Provide the [x, y] coordinate of the cell's center where the given text is located.  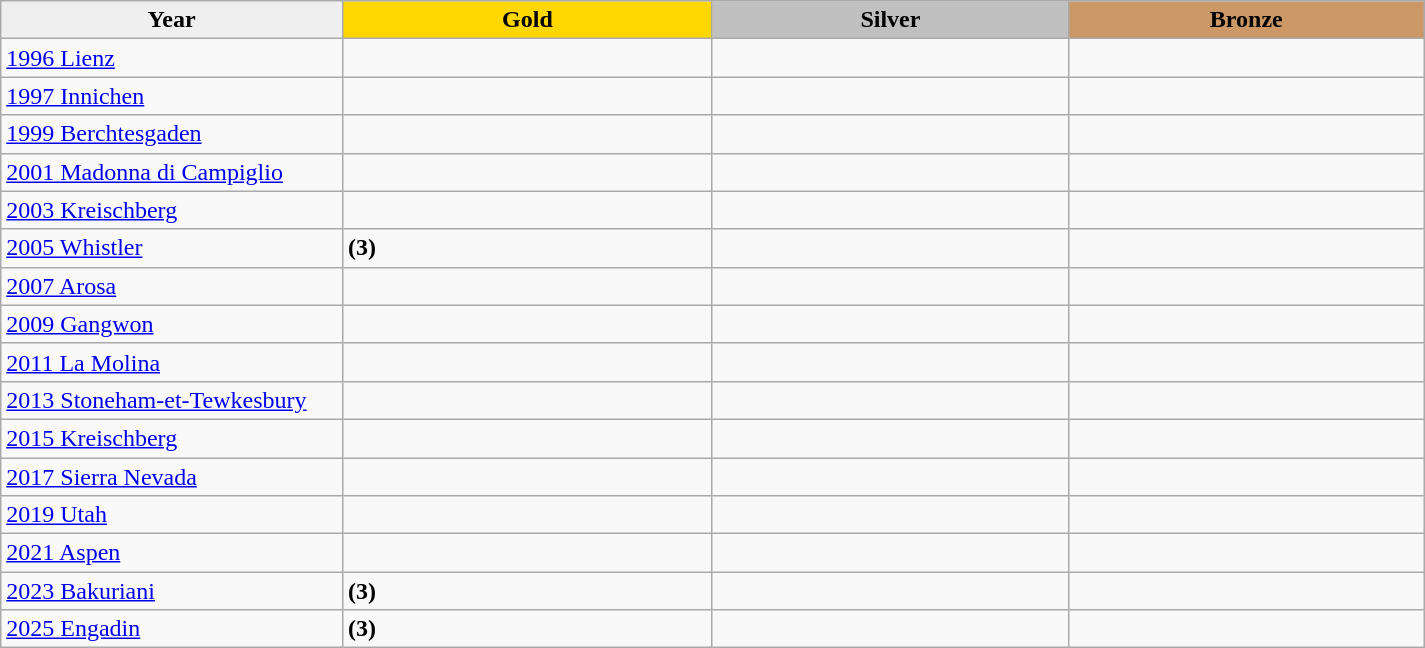
Silver [890, 20]
1996 Lienz [172, 58]
2023 Bakuriani [172, 591]
2025 Engadin [172, 629]
2007 Arosa [172, 286]
1999 Berchtesgaden [172, 134]
1997 Innichen [172, 96]
Bronze [1246, 20]
2011 La Molina [172, 362]
2009 Gangwon [172, 324]
2005 Whistler [172, 248]
Year [172, 20]
2001 Madonna di Campiglio [172, 172]
2019 Utah [172, 515]
2015 Kreischberg [172, 438]
2017 Sierra Nevada [172, 477]
2021 Aspen [172, 553]
2003 Kreischberg [172, 210]
Gold [527, 20]
2013 Stoneham-et-Tewkesbury [172, 400]
